Locate the cell with the specified text and output its [x, y] center coordinate. 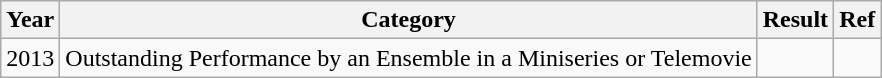
2013 [30, 58]
Ref [858, 20]
Year [30, 20]
Result [795, 20]
Outstanding Performance by an Ensemble in a Miniseries or Telemovie [408, 58]
Category [408, 20]
